Scan for the cell matching the given text and deliver its [x, y] coordinate at center. 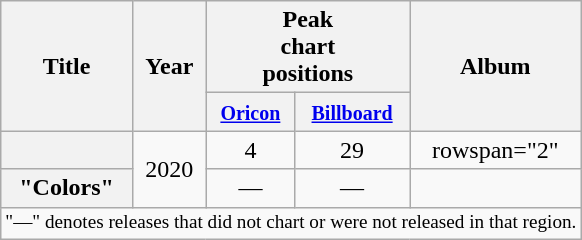
Title [67, 66]
Oricon [250, 112]
Peak chart positions [308, 47]
29 [352, 150]
rowspan="2" [496, 150]
"—" denotes releases that did not chart or were not released in that region. [291, 223]
4 [250, 150]
Year [169, 66]
"Colors" [67, 188]
Billboard [352, 112]
Album [496, 66]
2020 [169, 169]
